Extract the (X, Y) coordinate from the center of the cell holding the provided text.  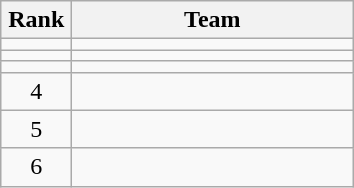
5 (36, 129)
6 (36, 167)
4 (36, 91)
Rank (36, 20)
Team (212, 20)
